For the text-containing cell, return its midpoint in [X, Y] coordinate format. 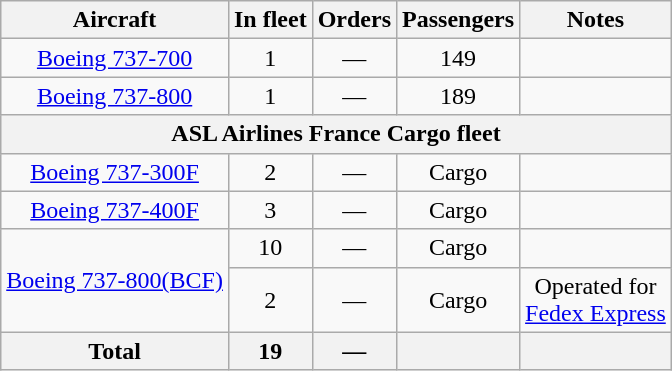
Passengers [458, 20]
19 [270, 351]
Orders [354, 20]
10 [270, 248]
Aircraft [115, 20]
Operated forFedex Express [596, 300]
189 [458, 96]
149 [458, 58]
Boeing 737-800(BCF) [115, 280]
ASL Airlines France Cargo fleet [336, 134]
In fleet [270, 20]
Total [115, 351]
Boeing 737-300F [115, 172]
Notes [596, 20]
Boeing 737-400F [115, 210]
Boeing 737-800 [115, 96]
Boeing 737-700 [115, 58]
3 [270, 210]
